Output the (x, y) coordinate of the center of the cell containing the given text.  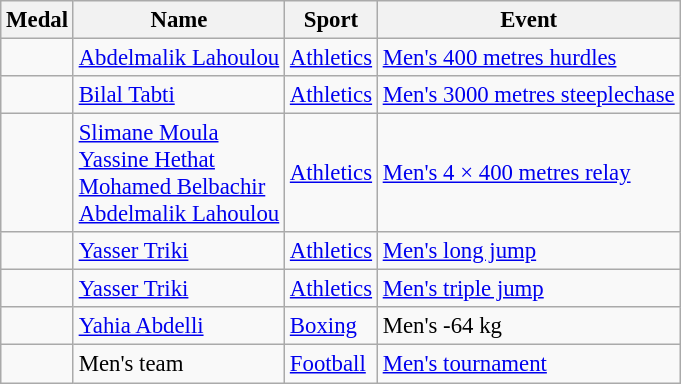
Men's team (178, 364)
Name (178, 20)
Men's long jump (528, 251)
Men's triple jump (528, 289)
Slimane MoulaYassine HethatMohamed BelbachirAbdelmalik Lahoulou (178, 174)
Bilal Tabti (178, 95)
Men's 400 metres hurdles (528, 58)
Men's 4 × 400 metres relay (528, 174)
Football (332, 364)
Boxing (332, 327)
Men's 3000 metres steeplechase (528, 95)
Men's -64 kg (528, 327)
Event (528, 20)
Medal (38, 20)
Yahia Abdelli (178, 327)
Sport (332, 20)
Men's tournament (528, 364)
Abdelmalik Lahoulou (178, 58)
